Scan for the cell matching the given text and deliver its (x, y) coordinate at center. 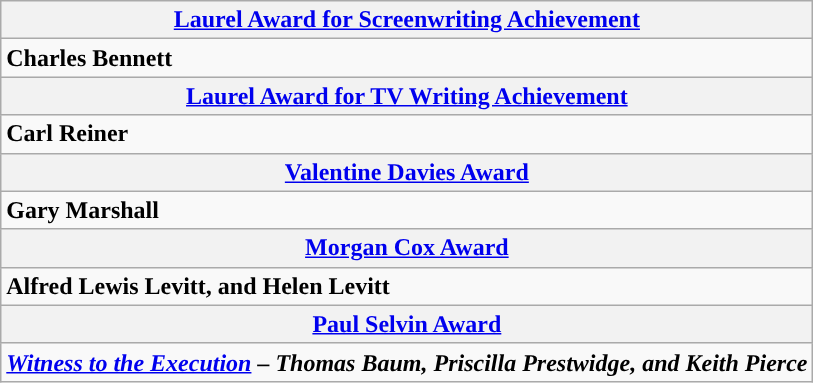
Paul Selvin Award (407, 324)
Alfred Lewis Levitt, and Helen Levitt (407, 286)
Witness to the Execution – Thomas Baum, Priscilla Prestwidge, and Keith Pierce (407, 362)
Gary Marshall (407, 210)
Carl Reiner (407, 134)
Laurel Award for TV Writing Achievement (407, 96)
Valentine Davies Award (407, 172)
Morgan Cox Award (407, 248)
Laurel Award for Screenwriting Achievement (407, 20)
Charles Bennett (407, 58)
